Determine the (x, y) coordinate at the center of the cell enclosing the given text.  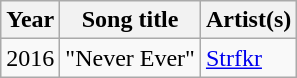
"Never Ever" (130, 58)
Song title (130, 20)
Strfkr (248, 58)
Year (30, 20)
2016 (30, 58)
Artist(s) (248, 20)
